Find where the given text appears and provide that cell's center as [X, Y] coordinate. 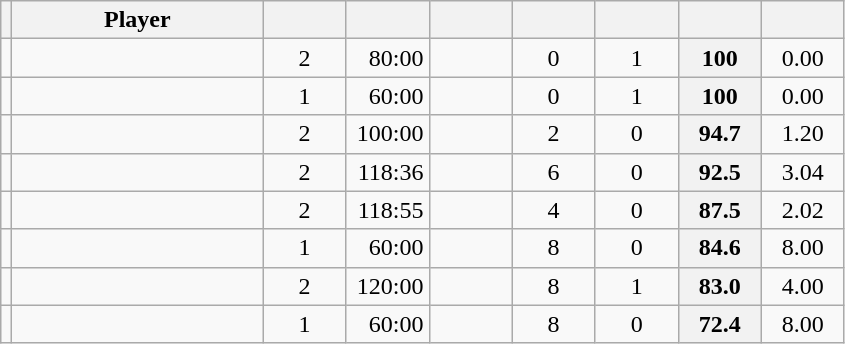
3.04 [802, 172]
100:00 [388, 134]
4.00 [802, 286]
83.0 [720, 286]
72.4 [720, 324]
118:36 [388, 172]
Player [138, 20]
4 [554, 210]
87.5 [720, 210]
2.02 [802, 210]
1.20 [802, 134]
94.7 [720, 134]
92.5 [720, 172]
80:00 [388, 58]
120:00 [388, 286]
84.6 [720, 248]
6 [554, 172]
118:55 [388, 210]
